Locate the cell with the specified text and output its [X, Y] center coordinate. 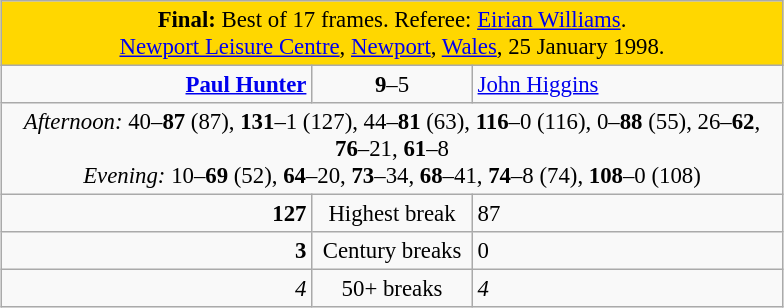
John Higgins [628, 85]
0 [628, 251]
Century breaks [392, 251]
Highest break [392, 214]
Paul Hunter [156, 85]
50+ breaks [392, 289]
Final: Best of 17 frames. Referee: Eirian Williams. Newport Leisure Centre, Newport, Wales, 25 January 1998. [392, 34]
9–5 [392, 85]
127 [156, 214]
87 [628, 214]
3 [156, 251]
